Identify which cell holds the provided text, then report its (X, Y) central coordinate. 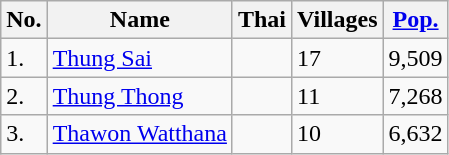
10 (338, 134)
2. (24, 96)
11 (338, 96)
Pop. (416, 20)
Thung Thong (140, 96)
7,268 (416, 96)
Villages (338, 20)
Thawon Watthana (140, 134)
3. (24, 134)
17 (338, 58)
9,509 (416, 58)
Thai (262, 20)
Thung Sai (140, 58)
Name (140, 20)
6,632 (416, 134)
No. (24, 20)
1. (24, 58)
